Provide the [X, Y] coordinate of the cell's center where the given text is located.  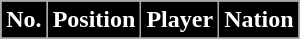
Position [94, 20]
Player [180, 20]
No. [24, 20]
Nation [259, 20]
